Provide the [x, y] coordinate of the cell's center where the given text is located.  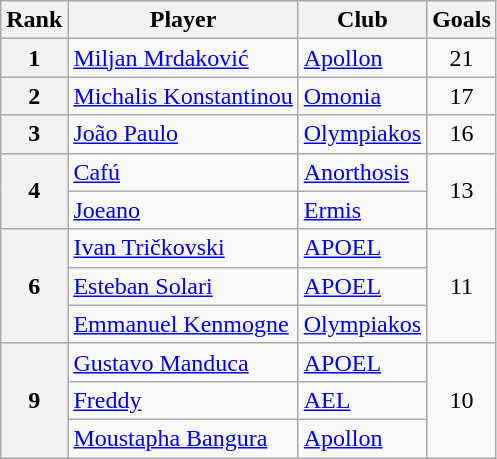
Freddy [183, 400]
13 [462, 191]
Esteban Solari [183, 286]
Anorthosis [362, 172]
2 [34, 96]
10 [462, 400]
9 [34, 400]
Joeano [183, 210]
Gustavo Manduca [183, 362]
Moustapha Bangura [183, 438]
16 [462, 134]
4 [34, 191]
Goals [462, 20]
3 [34, 134]
17 [462, 96]
Miljan Mrdaković [183, 58]
Ivan Tričkovski [183, 248]
Cafú [183, 172]
AEL [362, 400]
1 [34, 58]
Ermis [362, 210]
João Paulo [183, 134]
Player [183, 20]
11 [462, 286]
6 [34, 286]
Michalis Konstantinou [183, 96]
Club [362, 20]
21 [462, 58]
Emmanuel Kenmogne [183, 324]
Rank [34, 20]
Omonia [362, 96]
